Extract the [x, y] coordinate from the center of the cell holding the provided text.  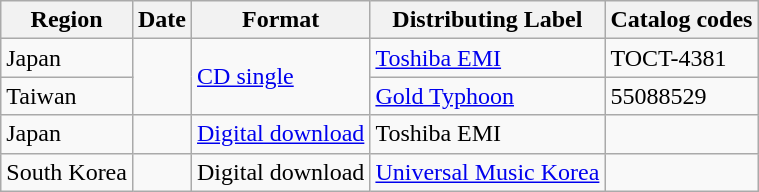
Distributing Label [488, 20]
Universal Music Korea [488, 172]
Taiwan [67, 96]
South Korea [67, 172]
Region [67, 20]
Gold Typhoon [488, 96]
Date [162, 20]
Catalog codes [682, 20]
TOCT-4381 [682, 58]
Format [281, 20]
CD single [281, 77]
55088529 [682, 96]
